From the cell containing the given text, extract its center point as (x, y) coordinate. 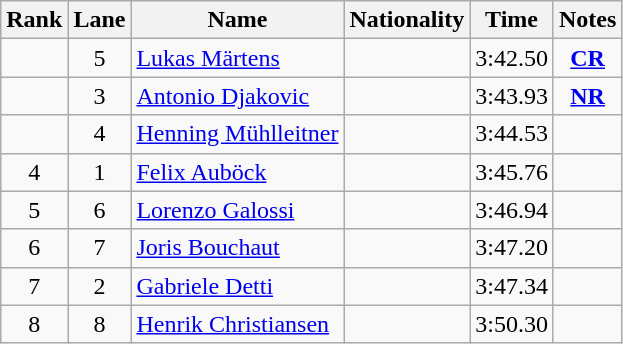
Lorenzo Galossi (238, 210)
Lukas Märtens (238, 58)
3:44.53 (512, 134)
Henning Mühlleitner (238, 134)
NR (587, 96)
Time (512, 20)
2 (100, 286)
3:43.93 (512, 96)
Gabriele Detti (238, 286)
Nationality (407, 20)
3:46.94 (512, 210)
Antonio Djakovic (238, 96)
Joris Bouchaut (238, 248)
CR (587, 58)
3:45.76 (512, 172)
3:47.34 (512, 286)
Name (238, 20)
Henrik Christiansen (238, 324)
3:42.50 (512, 58)
1 (100, 172)
3 (100, 96)
3:50.30 (512, 324)
3:47.20 (512, 248)
Felix Auböck (238, 172)
Lane (100, 20)
Rank (34, 20)
Notes (587, 20)
